Output the (x, y) coordinate of the center of the cell containing the given text.  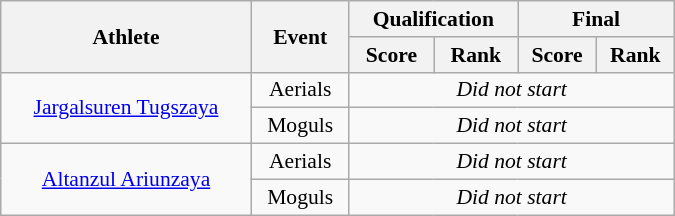
Qualification (434, 19)
Athlete (126, 36)
Event (300, 36)
Jargalsuren Tugszaya (126, 108)
Final (596, 19)
Altanzul Ariunzaya (126, 180)
